For the text-containing cell, return its midpoint in (x, y) coordinate format. 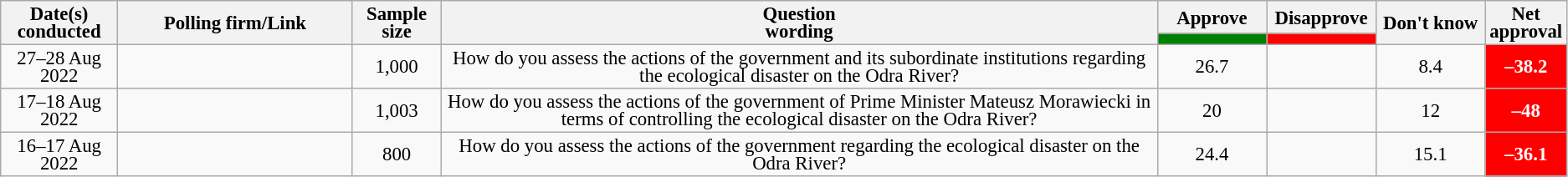
17–18 Aug 2022 (59, 110)
–48 (1526, 110)
Sample size (397, 23)
Polling firm/Link (236, 23)
Don't know (1431, 23)
How do you assess the actions of the government regarding the ecological disaster on the Odra River? (799, 155)
800 (397, 155)
1,000 (397, 67)
Approve (1212, 17)
Disapprove (1322, 17)
16–17 Aug 2022 (59, 155)
15.1 (1431, 155)
Date(s)conducted (59, 23)
How do you assess the actions of the government and its subordinate institutions regarding the ecological disaster on the Odra River? (799, 67)
Net approval (1526, 23)
26.7 (1212, 67)
8.4 (1431, 67)
–36.1 (1526, 155)
24.4 (1212, 155)
–38.2 (1526, 67)
1,003 (397, 110)
Questionwording (799, 23)
20 (1212, 110)
12 (1431, 110)
27–28 Aug 2022 (59, 67)
